Return [X, Y] of the center of cell containing provided text 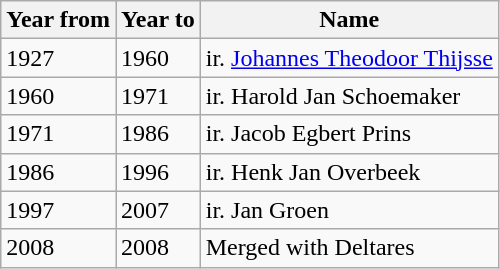
Merged with Deltares [349, 248]
1997 [58, 210]
2007 [158, 210]
ir. Henk Jan Overbeek [349, 172]
ir. Jan Groen [349, 210]
1927 [58, 58]
ir. Jacob Egbert Prins [349, 134]
ir. Harold Jan Schoemaker [349, 96]
ir. Johannes Theodoor Thijsse [349, 58]
1996 [158, 172]
Year to [158, 20]
Name [349, 20]
Year from [58, 20]
